From the cell containing the given text, extract its center point as [x, y] coordinate. 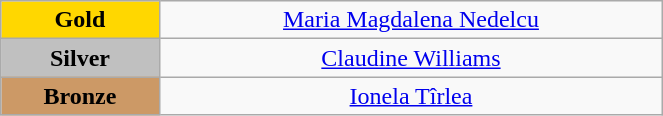
Maria Magdalena Nedelcu [411, 20]
Ionela Tîrlea [411, 96]
Silver [80, 58]
Bronze [80, 96]
Claudine Williams [411, 58]
Gold [80, 20]
